For the text-containing cell, return its midpoint in (x, y) coordinate format. 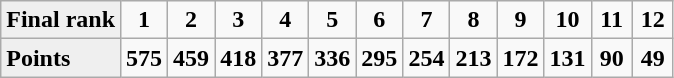
213 (474, 58)
172 (520, 58)
6 (380, 20)
10 (568, 20)
Points (61, 58)
459 (192, 58)
11 (612, 20)
4 (286, 20)
254 (426, 58)
5 (332, 20)
8 (474, 20)
1 (144, 20)
9 (520, 20)
12 (652, 20)
377 (286, 58)
575 (144, 58)
49 (652, 58)
7 (426, 20)
295 (380, 58)
2 (192, 20)
131 (568, 58)
336 (332, 58)
3 (238, 20)
418 (238, 58)
Final rank (61, 20)
90 (612, 58)
